Output the [X, Y] coordinate of the center of the cell containing the given text.  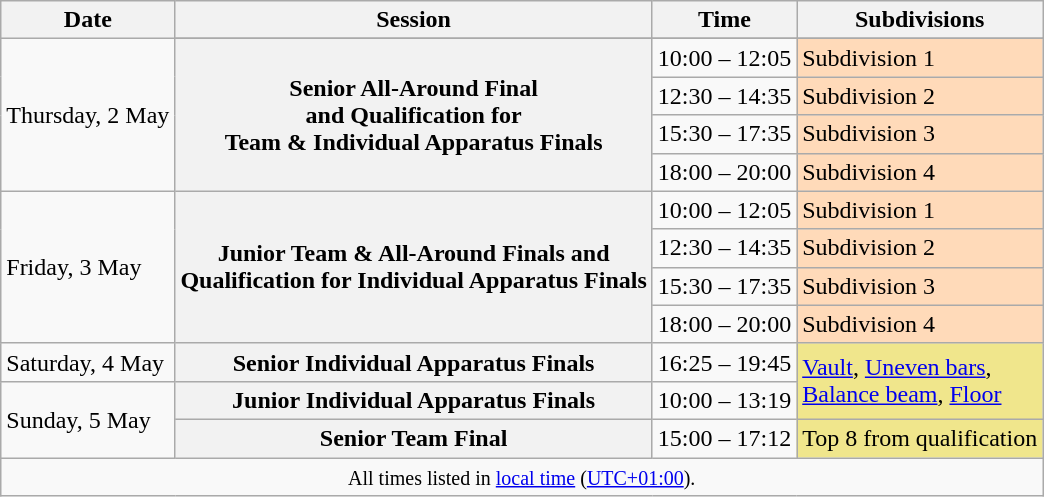
Subdivisions [920, 20]
Time [724, 20]
15:00 – 17:12 [724, 438]
Senior All-Around Finaland Qualification forTeam & Individual Apparatus Finals [414, 115]
Session [414, 20]
Sunday, 5 May [88, 419]
16:25 – 19:45 [724, 362]
Vault, Uneven bars,Balance beam, Floor [920, 381]
All times listed in local time (UTC+01:00). [522, 477]
Date [88, 20]
Thursday, 2 May [88, 115]
Senior Team Final [414, 438]
Senior Individual Apparatus Finals [414, 362]
10:00 – 13:19 [724, 400]
Friday, 3 May [88, 267]
Top 8 from qualification [920, 438]
Saturday, 4 May [88, 362]
Junior Individual Apparatus Finals [414, 400]
Junior Team & All-Around Finals andQualification for Individual Apparatus Finals [414, 267]
